Capture the cell that displays the provided text and extract its (X, Y) central coordinate. 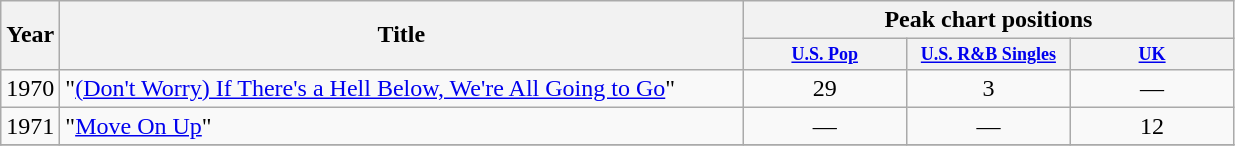
1971 (30, 126)
12 (1152, 126)
1970 (30, 88)
"(Don't Worry) If There's a Hell Below, We're All Going to Go" (402, 88)
"Move On Up" (402, 126)
Title (402, 35)
U.S. R&B Singles (989, 54)
29 (825, 88)
Year (30, 35)
U.S. Pop (825, 54)
3 (989, 88)
UK (1152, 54)
Peak chart positions (988, 20)
